Detect which cell encompasses the target text, then output its (x, y) center coordinate. 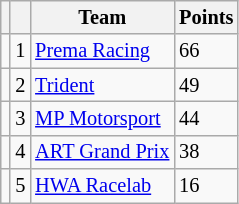
66 (206, 51)
ART Grand Prix (102, 152)
4 (20, 152)
16 (206, 186)
Prema Racing (102, 51)
5 (20, 186)
MP Motorsport (102, 118)
44 (206, 118)
HWA Racelab (102, 186)
1 (20, 51)
3 (20, 118)
38 (206, 152)
49 (206, 85)
Points (206, 17)
Trident (102, 85)
Team (102, 17)
2 (20, 85)
